Search for the cell housing the specified text and yield its [X, Y] center coordinate. 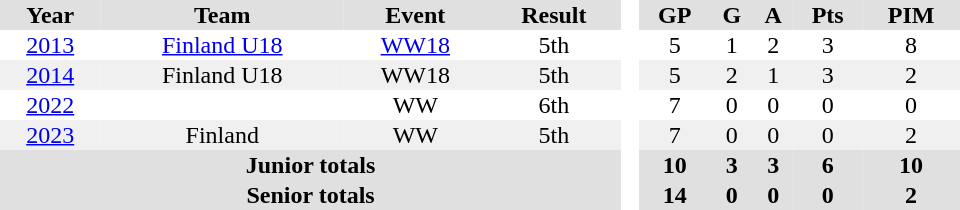
2022 [50, 105]
Senior totals [310, 195]
6th [554, 105]
Event [415, 15]
Pts [828, 15]
Finland [222, 135]
2014 [50, 75]
G [732, 15]
6 [828, 165]
Junior totals [310, 165]
Result [554, 15]
GP [675, 15]
A [773, 15]
2023 [50, 135]
Year [50, 15]
14 [675, 195]
8 [911, 45]
PIM [911, 15]
Team [222, 15]
2013 [50, 45]
